Return the [x, y] coordinate for the center point of the cell that contains the specified text.  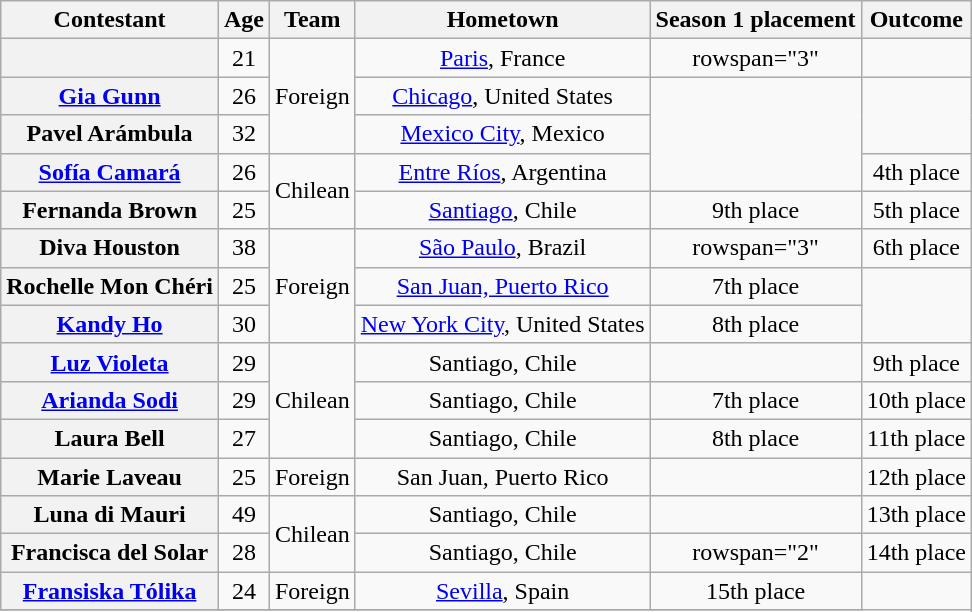
Fernanda Brown [110, 210]
12th place [916, 477]
Mexico City, Mexico [502, 134]
Hometown [502, 20]
Sevilla, Spain [502, 591]
Team [312, 20]
Fransiska Tólika [110, 591]
Outcome [916, 20]
21 [244, 58]
Entre Ríos, Argentina [502, 172]
Marie Laveau [110, 477]
Season 1 placement [756, 20]
Gia Gunn [110, 96]
49 [244, 515]
Contestant [110, 20]
Kandy Ho [110, 324]
Laura Bell [110, 438]
30 [244, 324]
Paris, France [502, 58]
27 [244, 438]
rowspan="2" [756, 553]
10th place [916, 400]
Age [244, 20]
Diva Houston [110, 248]
11th place [916, 438]
38 [244, 248]
32 [244, 134]
Pavel Arámbula [110, 134]
6th place [916, 248]
Luz Violeta [110, 362]
24 [244, 591]
Sofía Camará [110, 172]
5th place [916, 210]
New York City, United States [502, 324]
14th place [916, 553]
13th place [916, 515]
São Paulo, Brazil [502, 248]
Francisca del Solar [110, 553]
28 [244, 553]
Arianda Sodi [110, 400]
15th place [756, 591]
Rochelle Mon Chéri [110, 286]
Chicago, United States [502, 96]
Luna di Mauri [110, 515]
4th place [916, 172]
